Identify which cell holds the provided text, then report its (x, y) central coordinate. 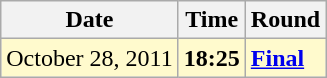
Final (285, 58)
Date (90, 20)
Round (285, 20)
18:25 (212, 58)
Time (212, 20)
October 28, 2011 (90, 58)
